Scan for the cell matching the given text and deliver its (x, y) coordinate at center. 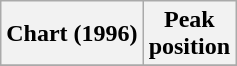
Peakposition (189, 34)
Chart (1996) (72, 34)
